Find where the given text appears and provide that cell's center as [x, y] coordinate. 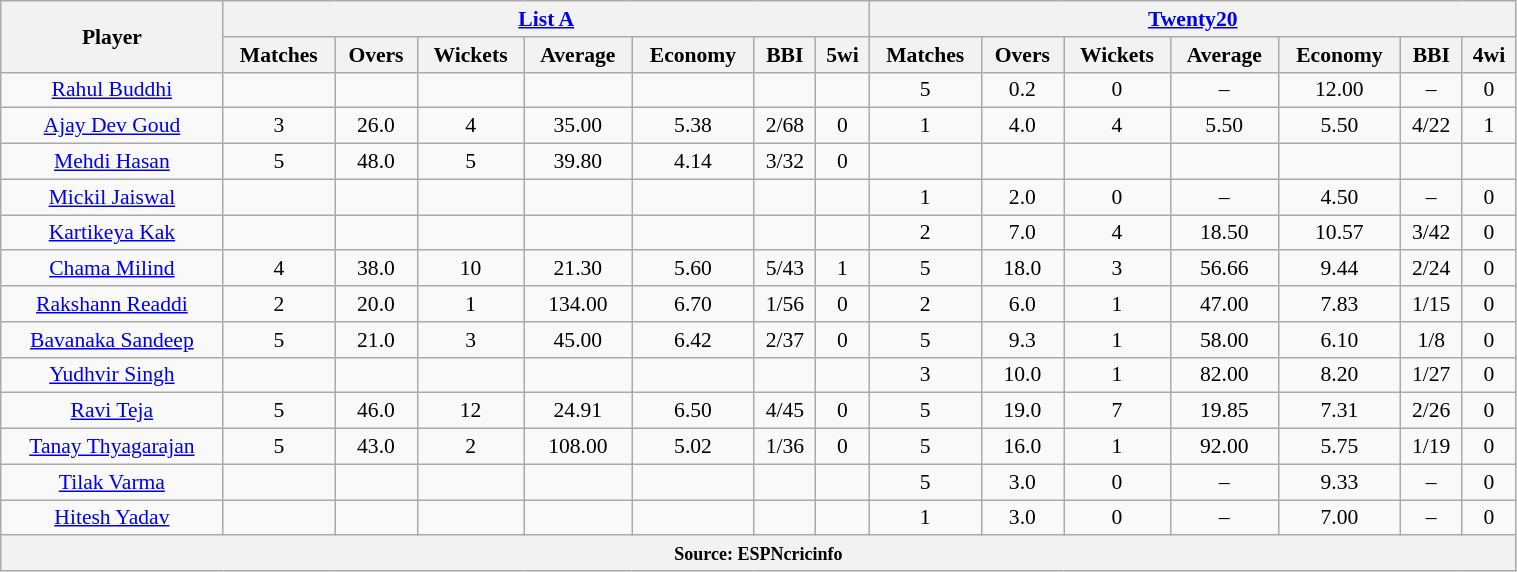
10.0 [1022, 375]
6.42 [693, 340]
2.0 [1022, 197]
92.00 [1224, 447]
21.0 [376, 340]
6.0 [1022, 304]
5wi [843, 55]
5.60 [693, 269]
24.91 [578, 411]
5.38 [693, 126]
20.0 [376, 304]
45.00 [578, 340]
9.33 [1339, 482]
12.00 [1339, 90]
1/56 [784, 304]
46.0 [376, 411]
Player [112, 36]
1/8 [1432, 340]
Yudhvir Singh [112, 375]
Chama Milind [112, 269]
5.75 [1339, 447]
26.0 [376, 126]
6.70 [693, 304]
Bavanaka Sandeep [112, 340]
Rakshann Readdi [112, 304]
21.30 [578, 269]
List A [546, 19]
9.3 [1022, 340]
0.2 [1022, 90]
4.14 [693, 162]
1/15 [1432, 304]
6.50 [693, 411]
4.0 [1022, 126]
43.0 [376, 447]
39.80 [578, 162]
4/45 [784, 411]
38.0 [376, 269]
4wi [1489, 55]
Mickil Jaiswal [112, 197]
Hitesh Yadav [112, 518]
82.00 [1224, 375]
56.66 [1224, 269]
19.85 [1224, 411]
4.50 [1339, 197]
Kartikeya Kak [112, 233]
16.0 [1022, 447]
7.31 [1339, 411]
58.00 [1224, 340]
1/27 [1432, 375]
3/42 [1432, 233]
Ajay Dev Goud [112, 126]
108.00 [578, 447]
Mehdi Hasan [112, 162]
1/19 [1432, 447]
7 [1118, 411]
5/43 [784, 269]
10.57 [1339, 233]
12 [470, 411]
Source: ESPNcricinfo [758, 554]
Tanay Thyagarajan [112, 447]
18.50 [1224, 233]
8.20 [1339, 375]
2/37 [784, 340]
4/22 [1432, 126]
Twenty20 [1192, 19]
2/26 [1432, 411]
6.10 [1339, 340]
134.00 [578, 304]
Rahul Buddhi [112, 90]
Tilak Varma [112, 482]
2/24 [1432, 269]
7.0 [1022, 233]
47.00 [1224, 304]
10 [470, 269]
7.83 [1339, 304]
7.00 [1339, 518]
19.0 [1022, 411]
5.02 [693, 447]
1/36 [784, 447]
18.0 [1022, 269]
3/32 [784, 162]
Ravi Teja [112, 411]
2/68 [784, 126]
48.0 [376, 162]
35.00 [578, 126]
9.44 [1339, 269]
